Return (x, y) of the center of cell containing provided text 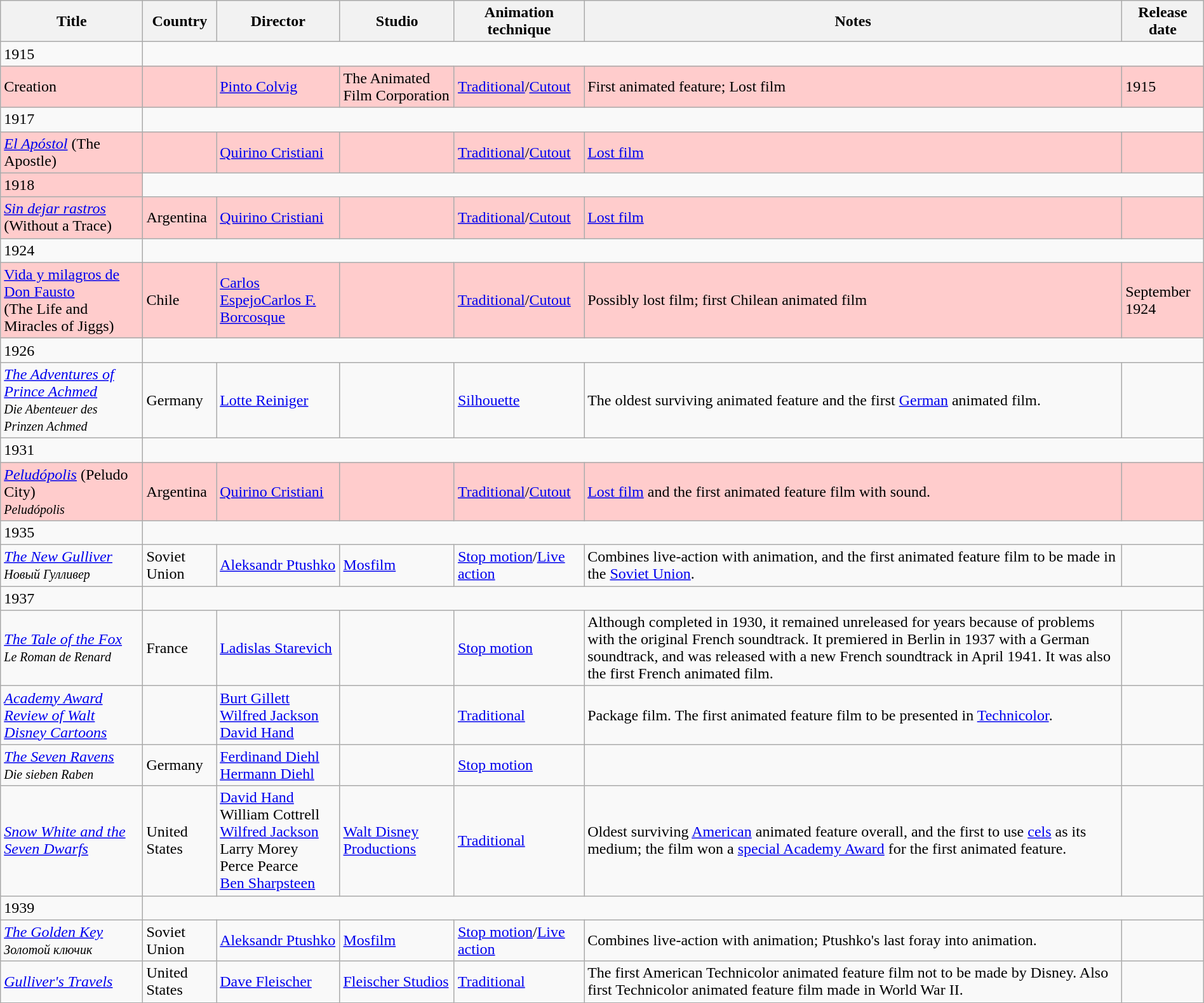
The first American Technicolor animated feature film not to be made by Disney. Also first Technicolor animated feature film made in World War II. (853, 982)
Package film. The first animated feature film to be presented in Technicolor. (853, 715)
Possibly lost film; first Chilean animated film (853, 300)
September 1924 (1163, 300)
1918 (72, 185)
Chile (180, 300)
Animation technique (519, 22)
France (180, 648)
Combines live-action with animation; Ptushko's last foray into animation. (853, 940)
Lotte Reiniger (278, 400)
1924 (72, 250)
1937 (72, 598)
Walt Disney Productions (397, 841)
Pinto Colvig (278, 86)
Ferdinand Diehl Hermann Diehl (278, 765)
The oldest surviving animated feature and the first German animated film. (853, 400)
1926 (72, 350)
Director (278, 22)
Title (72, 22)
First animated feature; Lost film (853, 86)
The Animated Film Corporation (397, 86)
Creation (72, 86)
The Golden Key Золотой ключик (72, 940)
Gulliver's Travels (72, 982)
The Tale of the Fox Le Roman de Renard (72, 648)
1917 (72, 119)
The New Gulliver Новый Гулливер (72, 565)
Sin dejar rastros (Without a Trace) (72, 217)
1935 (72, 533)
Country (180, 22)
Burt Gillett Wilfred Jackson David Hand (278, 715)
Carlos EspejoCarlos F. Borcosque (278, 300)
El Apóstol (The Apostle) (72, 152)
The Adventures of Prince Achmed Die Abenteuer des Prinzen Achmed (72, 400)
1939 (72, 908)
Snow White and the Seven Dwarfs (72, 841)
David Hand William Cottrell Wilfred Jackson Larry Morey Perce Pearce Ben Sharpsteen (278, 841)
Studio (397, 22)
Silhouette (519, 400)
Combines live-action with animation, and the first animated feature film to be made in the Soviet Union. (853, 565)
Release date (1163, 22)
Academy Award Review of Walt Disney Cartoons (72, 715)
Fleischer Studios (397, 982)
The Seven Ravens Die sieben Raben (72, 765)
Dave Fleischer (278, 982)
Peludópolis (Peludo City) Peludópolis (72, 492)
Lost film and the first animated feature film with sound. (853, 492)
1931 (72, 450)
Vida y milagros de Don Fausto(The Life and Miracles of Jiggs) (72, 300)
Notes (853, 22)
Ladislas Starevich (278, 648)
